Search for the cell housing the specified text and yield its (x, y) center coordinate. 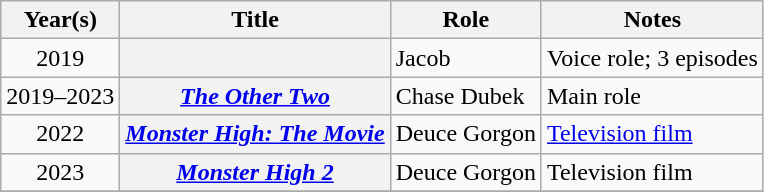
2023 (60, 172)
2019 (60, 58)
Jacob (466, 58)
2022 (60, 134)
Voice role; 3 episodes (652, 58)
Year(s) (60, 20)
2019–2023 (60, 96)
Monster High: The Movie (255, 134)
Notes (652, 20)
The Other Two (255, 96)
Title (255, 20)
Main role (652, 96)
Role (466, 20)
Chase Dubek (466, 96)
Monster High 2 (255, 172)
